Extract the (x, y) coordinate from the center of the cell holding the provided text.  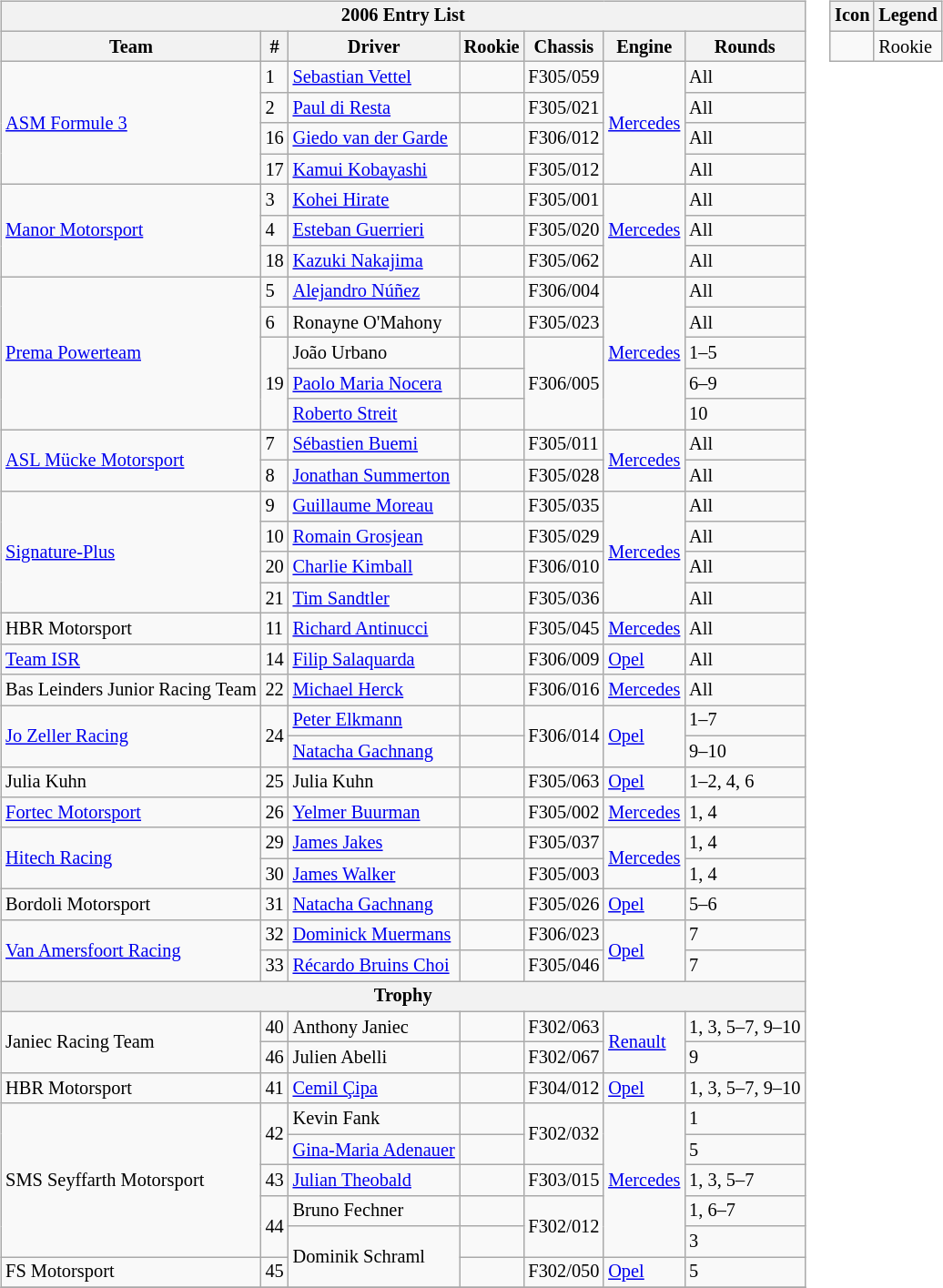
42 (275, 1134)
F305/035 (563, 506)
F306/005 (563, 384)
Anthony Janiec (374, 1027)
Fortec Motorsport (131, 813)
2006 Entry List (402, 16)
Peter Elkmann (374, 721)
F305/002 (563, 813)
6–9 (745, 384)
F305/021 (563, 108)
F302/012 (563, 1225)
Gina-Maria Adenauer (374, 1150)
F306/012 (563, 138)
9–10 (745, 751)
Kazuki Nakajima (374, 261)
1–2, 4, 6 (745, 782)
Bruno Fechner (374, 1211)
Yelmer Buurman (374, 813)
Team ISR (131, 659)
Chassis (563, 46)
Legend (908, 16)
Paolo Maria Nocera (374, 384)
F302/063 (563, 1027)
1, 6–7 (745, 1211)
Cemil Çipa (374, 1089)
Van Amersfoort Racing (131, 950)
F302/050 (563, 1273)
19 (275, 384)
F305/028 (563, 475)
Alejandro Núñez (374, 292)
F305/059 (563, 77)
Sébastien Buemi (374, 445)
James Walker (374, 874)
F306/023 (563, 935)
ASL Mücke Motorsport (131, 461)
4 (275, 230)
ASM Formule 3 (131, 124)
F306/009 (563, 659)
F305/029 (563, 537)
Icon (852, 16)
Engine (644, 46)
F305/001 (563, 200)
Hitech Racing (131, 857)
21 (275, 598)
18 (275, 261)
32 (275, 935)
F306/010 (563, 567)
45 (275, 1273)
46 (275, 1058)
44 (275, 1225)
Jo Zeller Racing (131, 735)
Signature-Plus (131, 552)
F302/032 (563, 1134)
8 (275, 475)
Jonathan Summerton (374, 475)
17 (275, 169)
24 (275, 735)
1–5 (745, 353)
26 (275, 813)
João Urbano (374, 353)
F305/023 (563, 322)
Renault (644, 1041)
16 (275, 138)
F305/026 (563, 905)
2 (275, 108)
Tim Sandtler (374, 598)
F306/004 (563, 292)
F305/037 (563, 843)
Trophy (402, 997)
F305/062 (563, 261)
James Jakes (374, 843)
Esteban Guerrieri (374, 230)
# (275, 46)
Manor Motorsport (131, 231)
Kevin Fank (374, 1119)
1, 3, 5–7 (745, 1181)
Charlie Kimball (374, 567)
Giedo van der Garde (374, 138)
Janiec Racing Team (131, 1041)
Kohei Hirate (374, 200)
31 (275, 905)
F306/014 (563, 735)
FS Motorsport (131, 1273)
SMS Seyffarth Motorsport (131, 1180)
Guillaume Moreau (374, 506)
F305/063 (563, 782)
14 (275, 659)
20 (275, 567)
Bordoli Motorsport (131, 905)
Kamui Kobayashi (374, 169)
F303/015 (563, 1181)
F306/016 (563, 690)
F305/046 (563, 966)
Romain Grosjean (374, 537)
Prema Powerteam (131, 353)
33 (275, 966)
Driver (374, 46)
Michael Herck (374, 690)
Récardo Bruins Choi (374, 966)
41 (275, 1089)
29 (275, 843)
F304/012 (563, 1089)
11 (275, 629)
Julien Abelli (374, 1058)
22 (275, 690)
F302/067 (563, 1058)
F305/012 (563, 169)
Rounds (745, 46)
Team (131, 46)
Ronayne O'Mahony (374, 322)
F305/036 (563, 598)
Richard Antinucci (374, 629)
1–7 (745, 721)
Dominick Muermans (374, 935)
F305/020 (563, 230)
40 (275, 1027)
Dominik Schraml (374, 1256)
F305/003 (563, 874)
43 (275, 1181)
30 (275, 874)
6 (275, 322)
5–6 (745, 905)
F305/045 (563, 629)
Paul di Resta (374, 108)
Julian Theobald (374, 1181)
Bas Leinders Junior Racing Team (131, 690)
Roberto Streit (374, 414)
Sebastian Vettel (374, 77)
F305/011 (563, 445)
Filip Salaquarda (374, 659)
25 (275, 782)
